Provide the [x, y] coordinate of the cell's center where the given text is located.  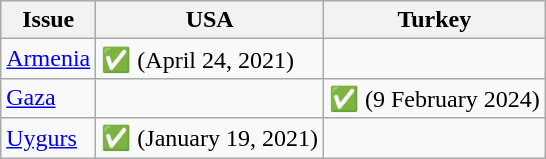
Issue [48, 20]
Armenia [48, 59]
Uygurs [48, 138]
Turkey [434, 20]
USA [210, 20]
✅ (January 19, 2021) [210, 138]
✅ (April 24, 2021) [210, 59]
Gaza [48, 98]
✅ (9 February 2024) [434, 98]
